Pinpoint the cell where the given text exists, returning its [x, y] midpoint coordinate. 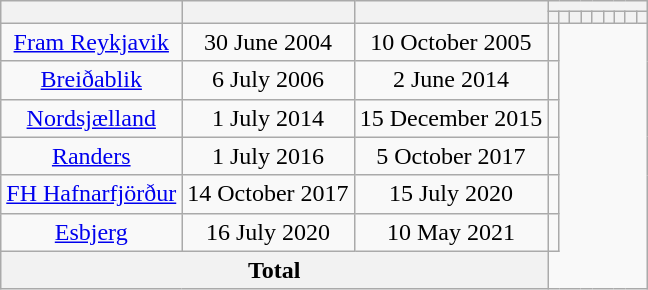
Nordsjælland [92, 118]
1 July 2016 [268, 156]
FH Hafnarfjörður [92, 194]
14 October 2017 [268, 194]
15 July 2020 [451, 194]
10 May 2021 [451, 232]
Total [274, 270]
1 July 2014 [268, 118]
5 October 2017 [451, 156]
6 July 2006 [268, 80]
10 October 2005 [451, 42]
Randers [92, 156]
2 June 2014 [451, 80]
15 December 2015 [451, 118]
Fram Reykjavik [92, 42]
Esbjerg [92, 232]
Breiðablik [92, 80]
30 June 2004 [268, 42]
16 July 2020 [268, 232]
